Scan for the cell matching the given text and deliver its (X, Y) coordinate at center. 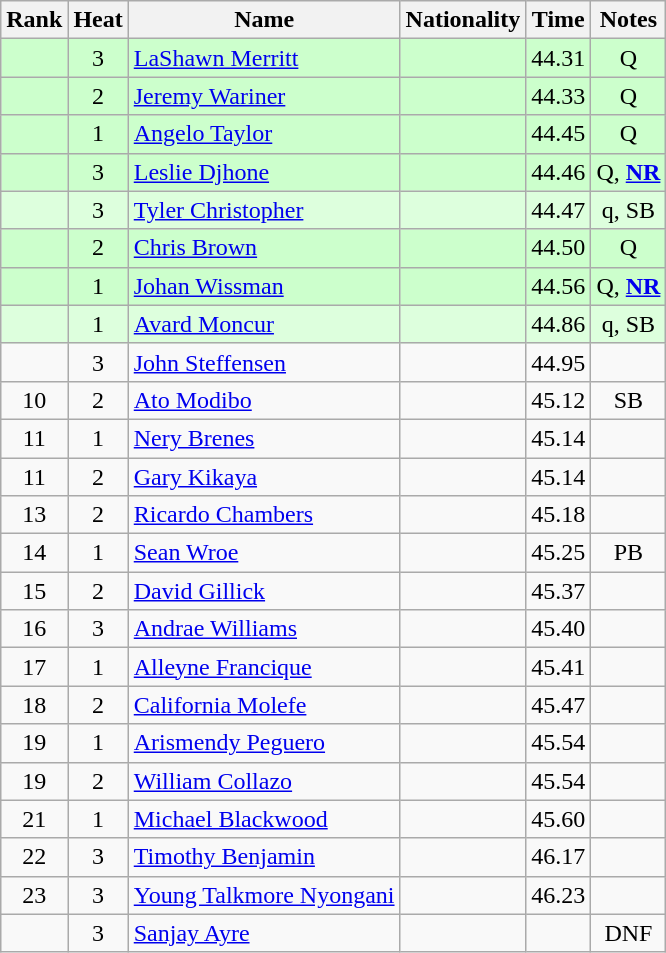
Ricardo Chambers (264, 515)
44.56 (558, 286)
LaShawn Merritt (264, 58)
44.46 (558, 172)
Timothy Benjamin (264, 857)
Heat (98, 20)
Chris Brown (264, 248)
SB (628, 400)
Name (264, 20)
Alleyne Francique (264, 667)
10 (34, 400)
Gary Kikaya (264, 477)
21 (34, 819)
Angelo Taylor (264, 134)
John Steffensen (264, 362)
Nery Brenes (264, 438)
45.41 (558, 667)
44.50 (558, 248)
Ato Modibo (264, 400)
Leslie Djhone (264, 172)
45.12 (558, 400)
Sean Wroe (264, 553)
PB (628, 553)
45.25 (558, 553)
Time (558, 20)
Sanjay Ayre (264, 933)
Andrae Williams (264, 629)
46.23 (558, 895)
DNF (628, 933)
44.31 (558, 58)
44.86 (558, 324)
44.95 (558, 362)
45.47 (558, 705)
23 (34, 895)
Nationality (463, 20)
13 (34, 515)
William Collazo (264, 781)
15 (34, 591)
Young Talkmore Nyongani (264, 895)
Rank (34, 20)
44.47 (558, 210)
David Gillick (264, 591)
Tyler Christopher (264, 210)
Arismendy Peguero (264, 743)
45.40 (558, 629)
44.45 (558, 134)
Jeremy Wariner (264, 96)
17 (34, 667)
46.17 (558, 857)
45.60 (558, 819)
Johan Wissman (264, 286)
California Molefe (264, 705)
Notes (628, 20)
44.33 (558, 96)
18 (34, 705)
22 (34, 857)
Avard Moncur (264, 324)
45.18 (558, 515)
45.37 (558, 591)
Michael Blackwood (264, 819)
16 (34, 629)
14 (34, 553)
